Find where the given text appears and provide that cell's center as (X, Y) coordinate. 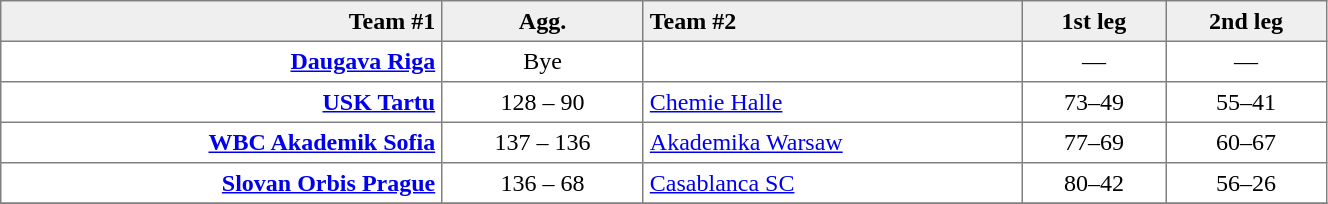
Slovan Orbis Prague (222, 183)
1st leg (1094, 21)
Team #1 (222, 21)
60–67 (1246, 142)
80–42 (1094, 183)
128 – 90 (542, 102)
Agg. (542, 21)
Akademika Warsaw (832, 142)
2nd leg (1246, 21)
USK Tartu (222, 102)
136 – 68 (542, 183)
56–26 (1246, 183)
73–49 (1094, 102)
77–69 (1094, 142)
WBC Akademik Sofia (222, 142)
137 – 136 (542, 142)
Casablanca SC (832, 183)
55–41 (1246, 102)
Team #2 (832, 21)
Daugava Riga (222, 61)
Chemie Halle (832, 102)
Bye (542, 61)
